Scan for the cell matching the given text and deliver its (X, Y) coordinate at center. 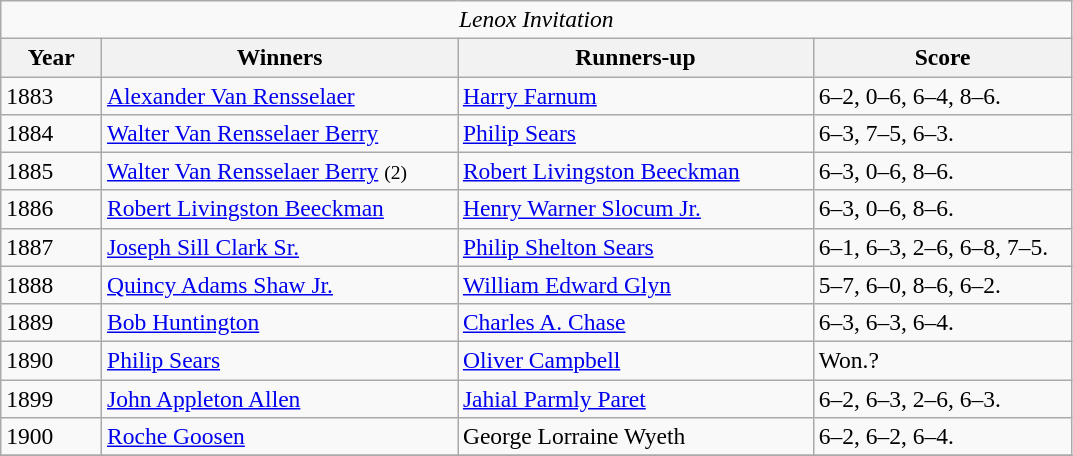
1887 (52, 247)
Runners-up (636, 57)
6–2, 6–3, 2–6, 6–3. (942, 398)
Charles A. Chase (636, 322)
Alexander Van Rensselaer (280, 95)
Won.? (942, 360)
Jahial Parmly Paret (636, 398)
1883 (52, 95)
1889 (52, 322)
Quincy Adams Shaw Jr. (280, 285)
William Edward Glyn (636, 285)
1884 (52, 133)
Oliver Campbell (636, 360)
5–7, 6–0, 8–6, 6–2. (942, 285)
1899 (52, 398)
Winners (280, 57)
6–2, 0–6, 6–4, 8–6. (942, 95)
Harry Farnum (636, 95)
Score (942, 57)
John Appleton Allen (280, 398)
1888 (52, 285)
Bob Huntington (280, 322)
Year (52, 57)
Philip Shelton Sears (636, 247)
Lenox Invitation (536, 19)
6–2, 6–2, 6–4. (942, 436)
Joseph Sill Clark Sr. (280, 247)
Walter Van Rensselaer Berry (280, 133)
6–3, 7–5, 6–3. (942, 133)
1886 (52, 209)
1890 (52, 360)
George Lorraine Wyeth (636, 436)
6–3, 6–3, 6–4. (942, 322)
1900 (52, 436)
1885 (52, 171)
Roche Goosen (280, 436)
Walter Van Rensselaer Berry (2) (280, 171)
6–1, 6–3, 2–6, 6–8, 7–5. (942, 247)
Henry Warner Slocum Jr. (636, 209)
